Return (X, Y) of the center of cell containing provided text 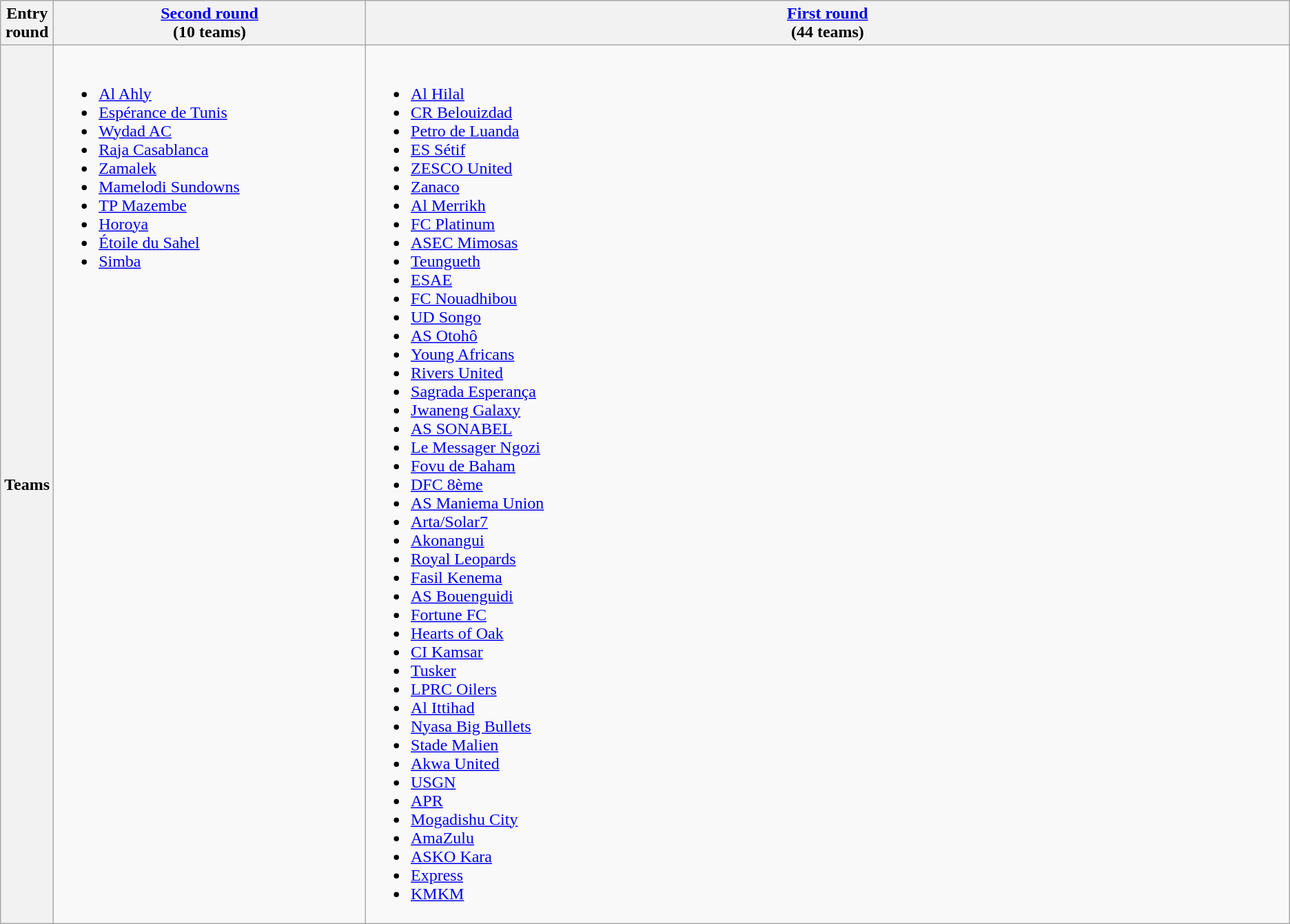
Al Ahly Espérance de Tunis Wydad AC Raja Casablanca Zamalek Mamelodi Sundowns TP Mazembe Horoya Étoile du Sahel Simba (209, 484)
Entry round (28, 23)
First round(44 teams) (828, 23)
Teams (28, 484)
Second round(10 teams) (209, 23)
